Identify which cell holds the provided text, then report its (X, Y) central coordinate. 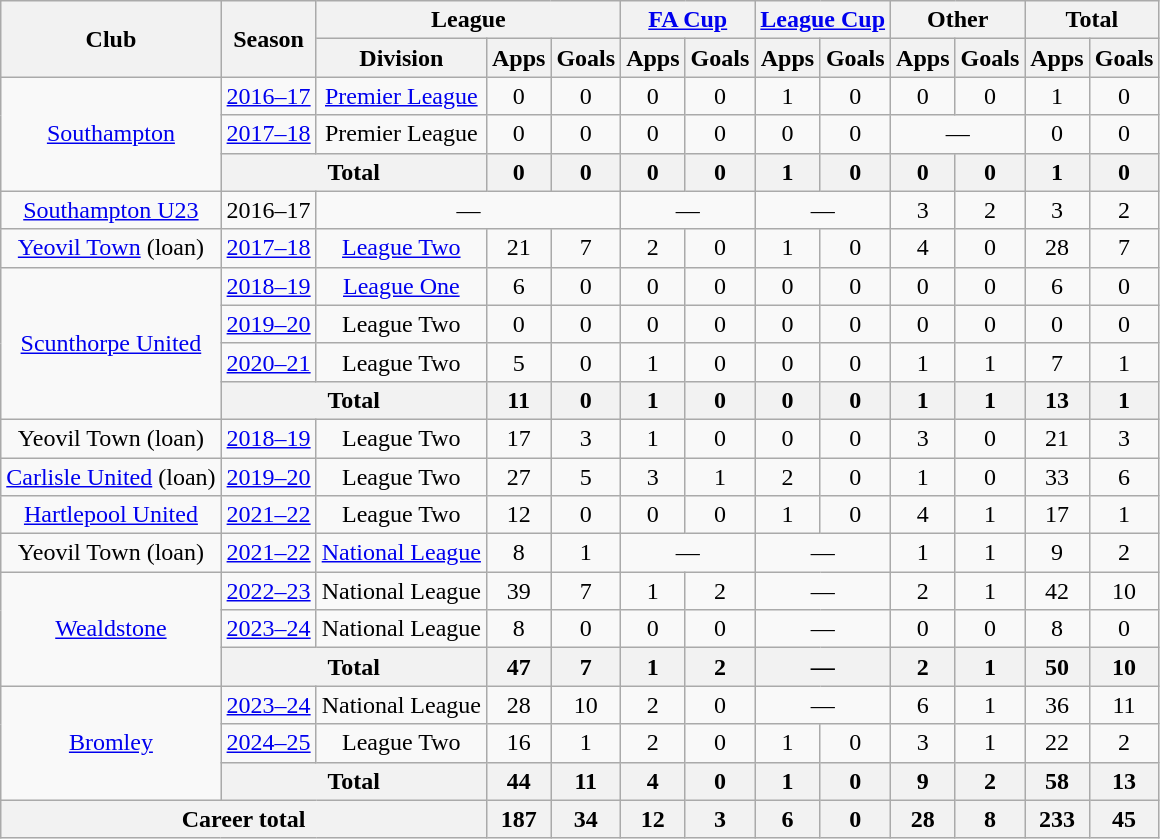
233 (1057, 819)
League One (401, 286)
27 (518, 477)
22 (1057, 743)
2022–23 (268, 591)
Wealdstone (111, 629)
Other (958, 20)
33 (1057, 477)
Hartlepool United (111, 515)
Division (401, 58)
Scunthorpe United (111, 343)
2020–21 (268, 362)
36 (1057, 705)
Club (111, 39)
50 (1057, 667)
58 (1057, 781)
Career total (244, 819)
League (468, 20)
Carlisle United (loan) (111, 477)
187 (518, 819)
2024–25 (268, 743)
39 (518, 591)
45 (1124, 819)
34 (586, 819)
FA Cup (688, 20)
16 (518, 743)
44 (518, 781)
47 (518, 667)
Southampton (111, 134)
Season (268, 39)
Bromley (111, 743)
Southampton U23 (111, 210)
League Cup (823, 20)
42 (1057, 591)
